Determine the [X, Y] coordinate at the center of the cell enclosing the given text.  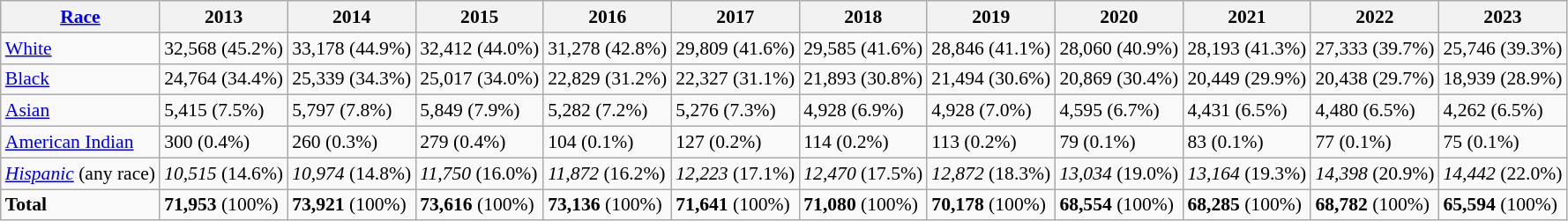
12,872 (18.3%) [991, 173]
14,442 (22.0%) [1503, 173]
2021 [1247, 17]
75 (0.1%) [1503, 143]
2013 [224, 17]
28,193 (41.3%) [1247, 48]
2014 [351, 17]
5,797 (7.8%) [351, 111]
65,594 (100%) [1503, 205]
28,060 (40.9%) [1118, 48]
127 (0.2%) [735, 143]
White [80, 48]
71,080 (100%) [862, 205]
20,449 (29.9%) [1247, 79]
Total [80, 205]
10,974 (14.8%) [351, 173]
2017 [735, 17]
73,136 (100%) [607, 205]
24,764 (34.4%) [224, 79]
83 (0.1%) [1247, 143]
27,333 (39.7%) [1374, 48]
4,480 (6.5%) [1374, 111]
5,276 (7.3%) [735, 111]
2019 [991, 17]
68,285 (100%) [1247, 205]
18,939 (28.9%) [1503, 79]
29,585 (41.6%) [862, 48]
25,017 (34.0%) [480, 79]
4,928 (6.9%) [862, 111]
32,568 (45.2%) [224, 48]
Asian [80, 111]
2022 [1374, 17]
114 (0.2%) [862, 143]
5,849 (7.9%) [480, 111]
71,953 (100%) [224, 205]
21,893 (30.8%) [862, 79]
113 (0.2%) [991, 143]
21,494 (30.6%) [991, 79]
260 (0.3%) [351, 143]
11,872 (16.2%) [607, 173]
73,616 (100%) [480, 205]
Race [80, 17]
79 (0.1%) [1118, 143]
22,829 (31.2%) [607, 79]
31,278 (42.8%) [607, 48]
American Indian [80, 143]
13,164 (19.3%) [1247, 173]
4,262 (6.5%) [1503, 111]
14,398 (20.9%) [1374, 173]
68,554 (100%) [1118, 205]
70,178 (100%) [991, 205]
Black [80, 79]
29,809 (41.6%) [735, 48]
32,412 (44.0%) [480, 48]
68,782 (100%) [1374, 205]
Hispanic (any race) [80, 173]
20,869 (30.4%) [1118, 79]
25,339 (34.3%) [351, 79]
25,746 (39.3%) [1503, 48]
71,641 (100%) [735, 205]
2023 [1503, 17]
10,515 (14.6%) [224, 173]
28,846 (41.1%) [991, 48]
73,921 (100%) [351, 205]
13,034 (19.0%) [1118, 173]
20,438 (29.7%) [1374, 79]
4,928 (7.0%) [991, 111]
4,595 (6.7%) [1118, 111]
2015 [480, 17]
4,431 (6.5%) [1247, 111]
5,282 (7.2%) [607, 111]
77 (0.1%) [1374, 143]
2018 [862, 17]
22,327 (31.1%) [735, 79]
11,750 (16.0%) [480, 173]
12,223 (17.1%) [735, 173]
279 (0.4%) [480, 143]
2020 [1118, 17]
12,470 (17.5%) [862, 173]
300 (0.4%) [224, 143]
2016 [607, 17]
33,178 (44.9%) [351, 48]
104 (0.1%) [607, 143]
5,415 (7.5%) [224, 111]
